Return [x, y] of the center of cell containing provided text 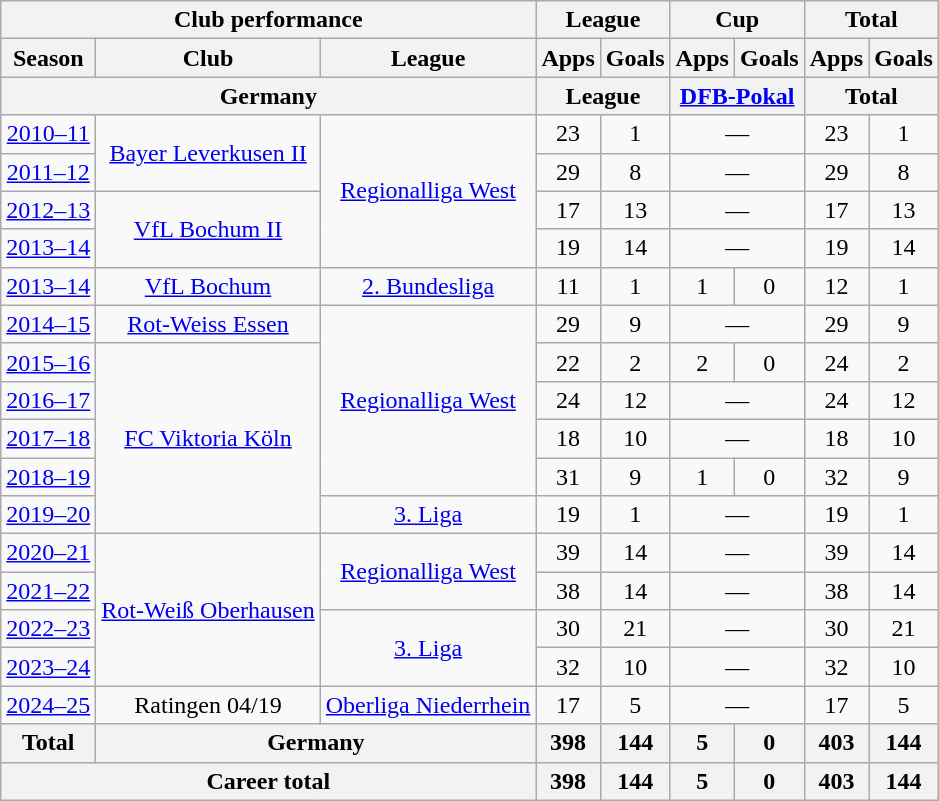
VfL Bochum II [208, 229]
Rot-Weiss Essen [208, 324]
2021–22 [48, 591]
Club [208, 58]
2010–11 [48, 134]
2012–13 [48, 210]
2022–23 [48, 629]
Oberliga Niederrhein [428, 705]
2011–12 [48, 172]
Bayer Leverkusen II [208, 153]
22 [568, 362]
Cup [737, 20]
11 [568, 286]
2014–15 [48, 324]
2023–24 [48, 667]
2016–17 [48, 400]
2. Bundesliga [428, 286]
VfL Bochum [208, 286]
Club performance [268, 20]
Season [48, 58]
DFB-Pokal [737, 96]
2019–20 [48, 515]
2015–16 [48, 362]
FC Viktoria Köln [208, 438]
31 [568, 477]
2017–18 [48, 438]
2024–25 [48, 705]
Ratingen 04/19 [208, 705]
Rot-Weiß Oberhausen [208, 610]
2018–19 [48, 477]
2020–21 [48, 553]
Career total [268, 781]
